From the cell containing the given text, extract its center point as (X, Y) coordinate. 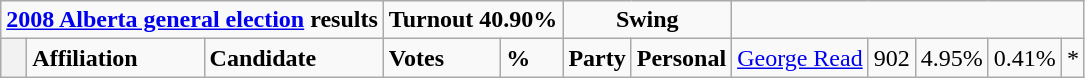
% (532, 58)
George Read (800, 58)
* (1072, 58)
2008 Alberta general election results (192, 20)
Turnout 40.90% (473, 20)
Votes (442, 58)
Affiliation (116, 58)
902 (892, 58)
Candidate (294, 58)
4.95% (952, 58)
0.41% (1024, 58)
Swing (648, 20)
Personal (681, 58)
Party (597, 58)
